Return [x, y] of the center of cell containing provided text 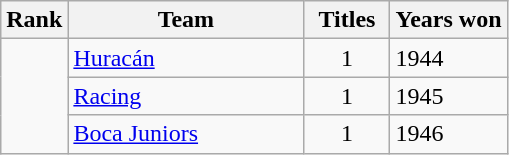
Titles [347, 20]
Years won [448, 20]
Racing [186, 96]
Rank [34, 20]
Huracán [186, 58]
1945 [448, 96]
Boca Juniors [186, 134]
1944 [448, 58]
Team [186, 20]
1946 [448, 134]
